Determine the (X, Y) coordinate at the center of the cell enclosing the given text.  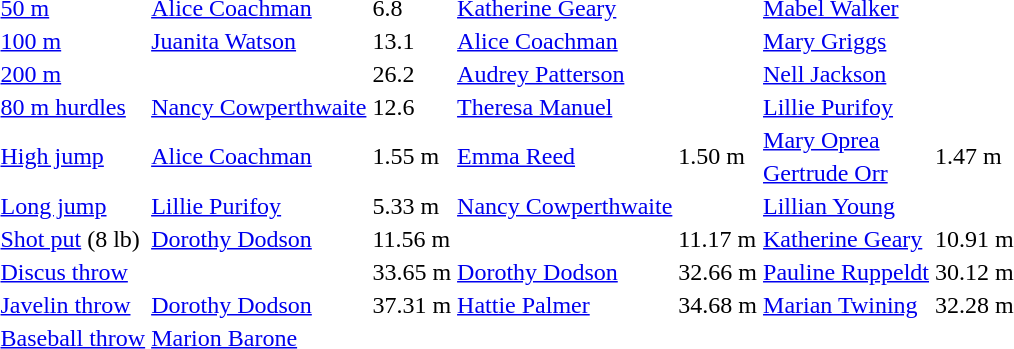
11.17 m (718, 239)
Pauline Ruppeldt (846, 272)
Gertrude Orr (846, 173)
13.1 (412, 41)
34.68 m (718, 305)
37.31 m (412, 305)
Audrey Patterson (565, 74)
Emma Reed (565, 156)
1.50 m (718, 156)
12.6 (412, 107)
Juanita Watson (259, 41)
Hattie Palmer (565, 305)
Marian Twining (846, 305)
5.33 m (412, 206)
Mary Oprea (846, 140)
1.55 m (412, 156)
Katherine Geary (846, 239)
Mary Griggs (846, 41)
Lillian Young (846, 206)
Nell Jackson (846, 74)
26.2 (412, 74)
Theresa Manuel (565, 107)
33.65 m (412, 272)
32.66 m (718, 272)
11.56 m (412, 239)
